Determine the [x, y] coordinate at the center of the cell enclosing the given text.  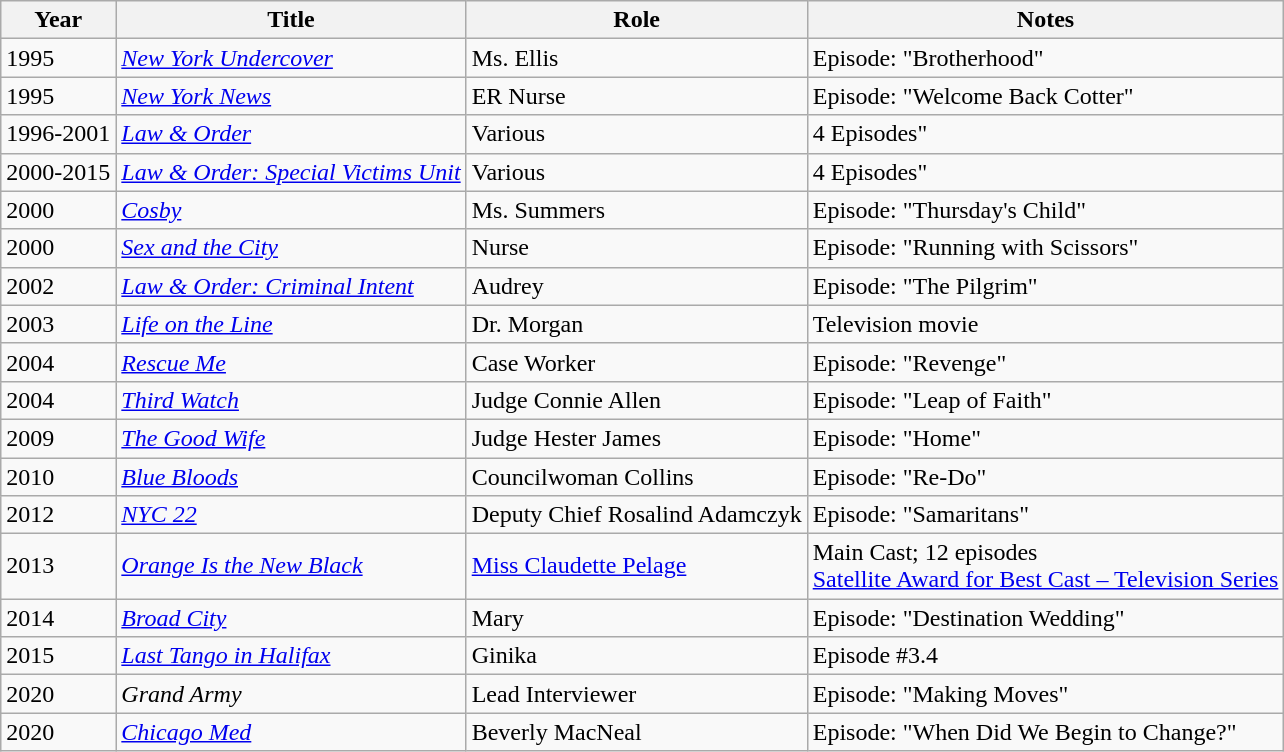
1996-2001 [58, 134]
Episode: "Samaritans" [1046, 515]
2000-2015 [58, 172]
Episode: "Leap of Faith" [1046, 400]
Orange Is the New Black [291, 566]
Dr. Morgan [636, 324]
Judge Connie Allen [636, 400]
2010 [58, 477]
Third Watch [291, 400]
Television movie [1046, 324]
2003 [58, 324]
The Good Wife [291, 438]
2002 [58, 286]
Year [58, 20]
New York News [291, 96]
Law & Order [291, 134]
Life on the Line [291, 324]
Last Tango in Halifax [291, 656]
Episode: "Making Moves" [1046, 694]
Councilwoman Collins [636, 477]
New York Undercover [291, 58]
Law & Order: Criminal Intent [291, 286]
Episode: "Running with Scissors" [1046, 248]
Chicago Med [291, 732]
Grand Army [291, 694]
Sex and the City [291, 248]
Law & Order: Special Victims Unit [291, 172]
Audrey [636, 286]
Case Worker [636, 362]
2014 [58, 618]
Episode: "Welcome Back Cotter" [1046, 96]
Blue Bloods [291, 477]
Ginika [636, 656]
2009 [58, 438]
Episode: "Revenge" [1046, 362]
Broad City [291, 618]
Deputy Chief Rosalind Adamczyk [636, 515]
Episode: "The Pilgrim" [1046, 286]
Episode: "Destination Wedding" [1046, 618]
Mary [636, 618]
Ms. Ellis [636, 58]
2015 [58, 656]
Beverly MacNeal [636, 732]
Episode #3.4 [1046, 656]
2012 [58, 515]
Cosby [291, 210]
Role [636, 20]
Title [291, 20]
NYC 22 [291, 515]
2013 [58, 566]
Episode: "When Did We Begin to Change?" [1046, 732]
Episode: "Re-Do" [1046, 477]
Nurse [636, 248]
Episode: "Brotherhood" [1046, 58]
Episode: "Thursday's Child" [1046, 210]
Main Cast; 12 episodesSatellite Award for Best Cast – Television Series [1046, 566]
Ms. Summers [636, 210]
Judge Hester James [636, 438]
Notes [1046, 20]
Rescue Me [291, 362]
ER Nurse [636, 96]
Episode: "Home" [1046, 438]
Miss Claudette Pelage [636, 566]
Lead Interviewer [636, 694]
